Detect which cell encompasses the target text, then output its [x, y] center coordinate. 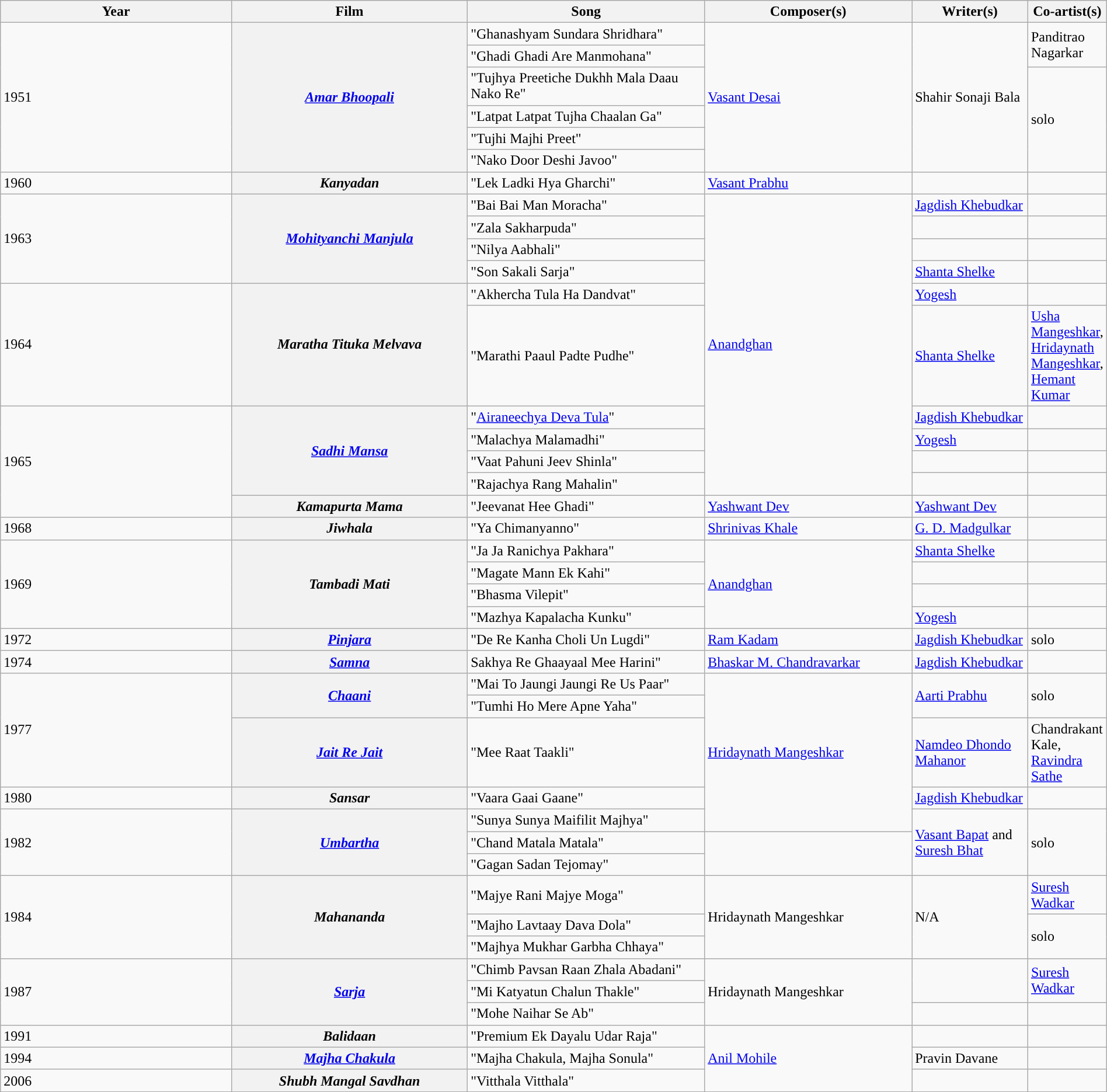
Bhaskar M. Chandravarkar [808, 662]
"Malachya Malamadhi" [586, 440]
"Tujhi Majhi Preet" [586, 138]
Vasant Bapat and Suresh Bhat [970, 843]
"Mi Katyatun Chalun Thakle" [586, 992]
Usha Mangeshkar, Hridaynath Mangeshkar, Hemant Kumar [1067, 356]
Vasant Desai [808, 97]
"Mazhya Kapalacha Kunku" [586, 617]
Jait Re Jait [350, 752]
1951 [116, 97]
Shahir Sonaji Bala [970, 97]
"Son Sakali Sarja" [586, 272]
"Nilya Aabhali" [586, 249]
Film [350, 12]
Shrinivas Khale [808, 528]
"Airaneechya Deva Tula" [586, 418]
"Ya Chimanyanno" [586, 528]
"Majye Rani Majye Moga" [586, 895]
"Bai Bai Man Moracha" [586, 205]
Namdeo Dhondo Mahanor [970, 752]
"Lek Ladki Hya Gharchi" [586, 183]
1960 [116, 183]
Amar Bhoopali [350, 97]
Pinjara [350, 639]
Aarti Prabhu [970, 695]
Kamapurta Mama [350, 506]
"Ghadi Ghadi Are Manmohana" [586, 56]
"Zala Sakharpuda" [586, 227]
Composer(s) [808, 12]
1963 [116, 238]
Maratha Tituka Melvava [350, 345]
1982 [116, 843]
"Majho Lavtaay Dava Dola" [586, 925]
"Latpat Latpat Tujha Chaalan Ga" [586, 116]
1984 [116, 917]
Chaani [350, 695]
Chandrakant Kale, Ravindra Sathe [1067, 752]
"Mee Raat Taakli" [586, 752]
"Akhercha Tula Ha Dandvat" [586, 294]
Ram Kadam [808, 639]
"Marathi Paaul Padte Pudhe" [586, 356]
1991 [116, 1036]
"Bhasma Vilepit" [586, 595]
"De Re Kanha Choli Un Lugdi" [586, 639]
1964 [116, 345]
"Gagan Sadan Tejomay" [586, 865]
Mohityanchi Manjula [350, 238]
Pravin Davane [970, 1058]
Song [586, 12]
Umbartha [350, 843]
1969 [116, 584]
"Vitthala Vitthala" [586, 1080]
"Ghanashyam Sundara Shridhara" [586, 34]
Sadhi Mansa [350, 451]
Vasant Prabhu [808, 183]
Majha Chakula [350, 1058]
Tambadi Mati [350, 584]
"Majhya Mukhar Garbha Chhaya" [586, 947]
1994 [116, 1058]
"Sunya Sunya Maifilit Majhya" [586, 820]
"Vaara Gaai Gaane" [586, 798]
2006 [116, 1080]
Anil Mohile [808, 1058]
"Vaat Pahuni Jeev Shinla" [586, 462]
"Mai To Jaungi Jaungi Re Us Paar" [586, 684]
"Jeevanat Hee Ghadi" [586, 506]
Writer(s) [970, 12]
Samna [350, 662]
Year [116, 12]
Kanyadan [350, 183]
Sakhya Re Ghaayaal Mee Harini" [586, 662]
1972 [116, 639]
Panditrao Nagarkar [1067, 45]
1980 [116, 798]
Sansar [350, 798]
"Premium Ek Dayalu Udar Raja" [586, 1036]
"Ja Ja Ranichya Pakhara" [586, 551]
Jiwhala [350, 528]
Mahananda [350, 917]
"Majha Chakula, Majha Sonula" [586, 1058]
G. D. Madgulkar [970, 528]
"Magate Mann Ek Kahi" [586, 573]
"Chand Matala Matala" [586, 843]
1974 [116, 662]
"Chimb Pavsan Raan Zhala Abadani" [586, 969]
"Mohe Naihar Se Ab" [586, 1014]
Shubh Mangal Savdhan [350, 1080]
"Rajachya Rang Mahalin" [586, 484]
1987 [116, 992]
"Tumhi Ho Mere Apne Yaha" [586, 706]
N/A [970, 917]
Balidaan [350, 1036]
"Tujhya Preetiche Dukhh Mala Daau Nako Re" [586, 86]
1977 [116, 730]
Sarja [350, 992]
"Nako Door Deshi Javoo" [586, 161]
1968 [116, 528]
1965 [116, 462]
Co-artist(s) [1067, 12]
